Pinpoint the cell where the given text exists, returning its (X, Y) midpoint coordinate. 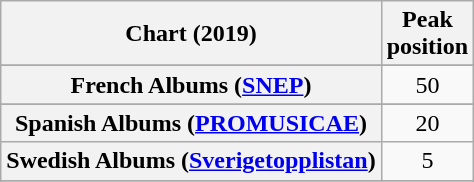
French Albums (SNEP) (191, 85)
5 (427, 161)
Chart (2019) (191, 34)
Spanish Albums (PROMUSICAE) (191, 123)
50 (427, 85)
20 (427, 123)
Peakposition (427, 34)
Swedish Albums (Sverigetopplistan) (191, 161)
